Locate the cell with the specified text and output its [X, Y] center coordinate. 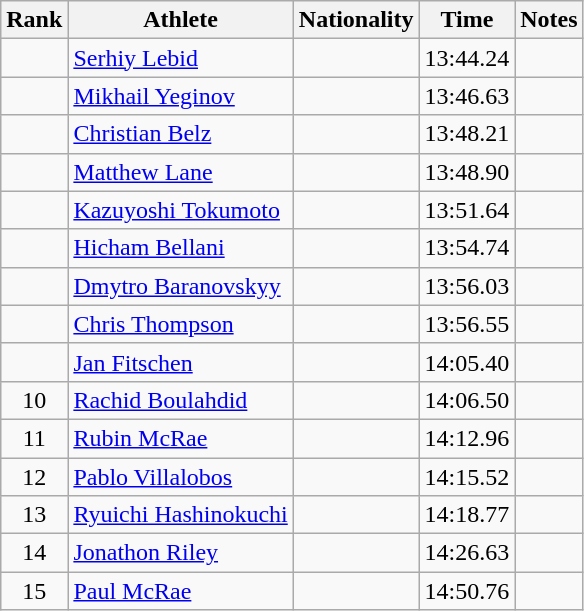
Serhiy Lebid [180, 58]
Jonathon Riley [180, 553]
14:26.63 [467, 553]
Matthew Lane [180, 172]
14:50.76 [467, 591]
13:48.21 [467, 134]
11 [34, 438]
10 [34, 400]
Kazuyoshi Tokumoto [180, 210]
13:44.24 [467, 58]
14:12.96 [467, 438]
14 [34, 553]
13:51.64 [467, 210]
Nationality [356, 20]
13:54.74 [467, 248]
Rank [34, 20]
Chris Thompson [180, 324]
14:05.40 [467, 362]
13:48.90 [467, 172]
Ryuichi Hashinokuchi [180, 515]
13:56.03 [467, 286]
Jan Fitschen [180, 362]
Pablo Villalobos [180, 477]
Paul McRae [180, 591]
14:18.77 [467, 515]
Rachid Boulahdid [180, 400]
Time [467, 20]
Hicham Bellani [180, 248]
Dmytro Baranovskyy [180, 286]
12 [34, 477]
Rubin McRae [180, 438]
13:56.55 [467, 324]
15 [34, 591]
14:06.50 [467, 400]
Athlete [180, 20]
13 [34, 515]
Notes [549, 20]
13:46.63 [467, 96]
Mikhail Yeginov [180, 96]
Christian Belz [180, 134]
14:15.52 [467, 477]
